For the text-containing cell, return its midpoint in (X, Y) coordinate format. 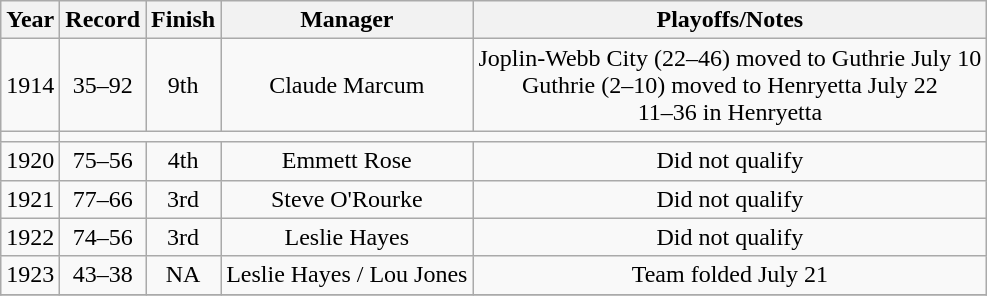
9th (184, 85)
77–66 (103, 199)
Playoffs/Notes (730, 20)
1921 (30, 199)
NA (184, 275)
Leslie Hayes (347, 237)
35–92 (103, 85)
Leslie Hayes / Lou Jones (347, 275)
74–56 (103, 237)
Steve O'Rourke (347, 199)
4th (184, 161)
1922 (30, 237)
1914 (30, 85)
1923 (30, 275)
43–38 (103, 275)
Finish (184, 20)
Manager (347, 20)
Claude Marcum (347, 85)
1920 (30, 161)
Year (30, 20)
Team folded July 21 (730, 275)
Record (103, 20)
Emmett Rose (347, 161)
75–56 (103, 161)
Joplin-Webb City (22–46) moved to Guthrie July 10 Guthrie (2–10) moved to Henryetta July 22 11–36 in Henryetta (730, 85)
